For the text-containing cell, return its midpoint in [X, Y] coordinate format. 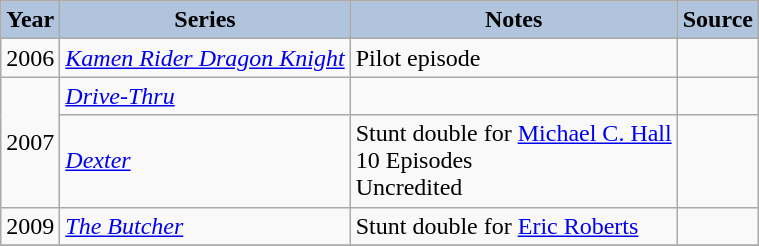
Pilot episode [514, 58]
Kamen Rider Dragon Knight [205, 58]
Stunt double for Michael C. Hall10 EpisodesUncredited [514, 161]
Year [30, 20]
The Butcher [205, 226]
2006 [30, 58]
Drive-Thru [205, 96]
Source [718, 20]
Notes [514, 20]
Stunt double for Eric Roberts [514, 226]
2009 [30, 226]
2007 [30, 142]
Dexter [205, 161]
Series [205, 20]
